Determine the [X, Y] coordinate at the center of the cell enclosing the given text.  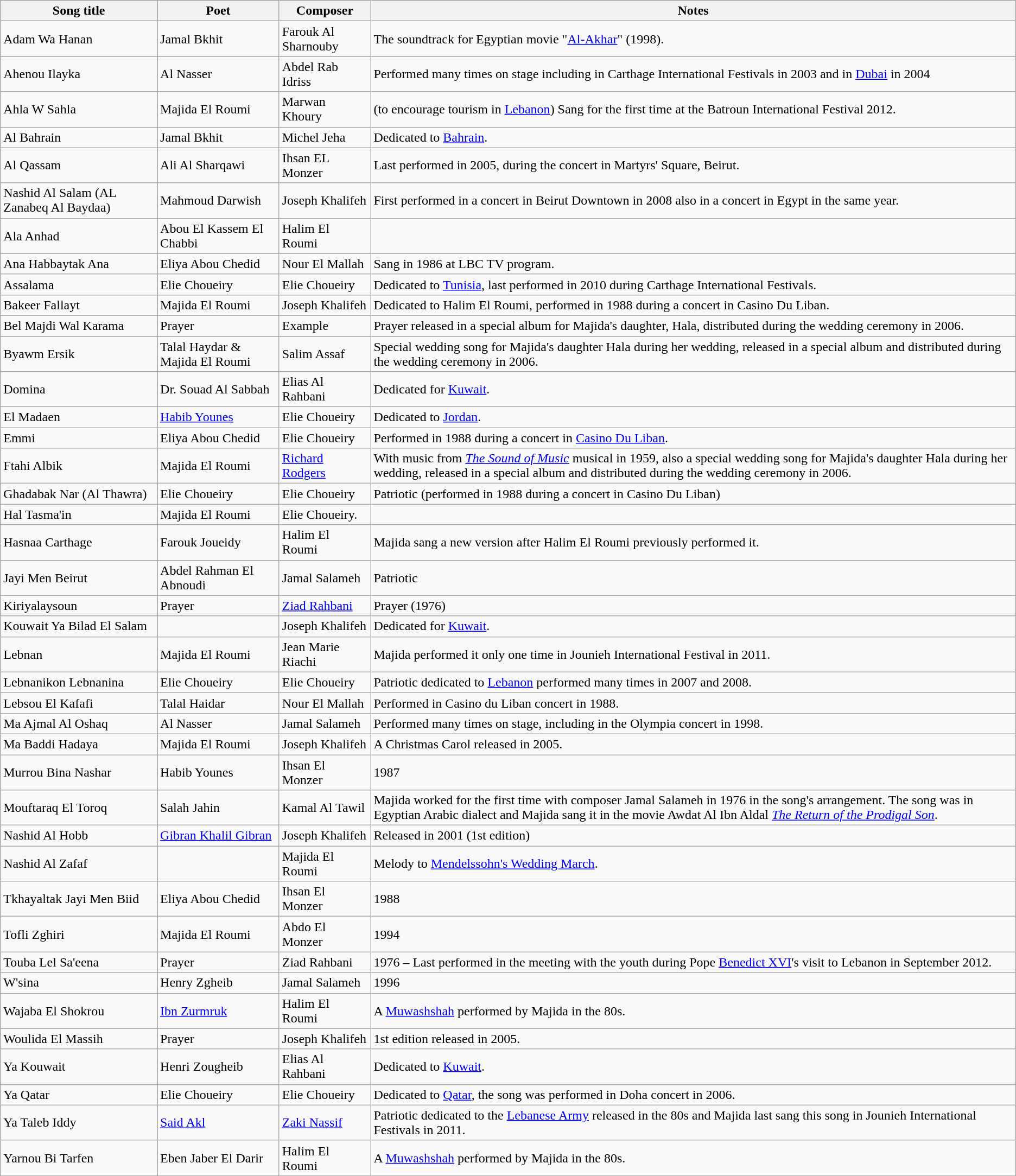
Ya Kouwait [79, 1067]
Dedicated to Halim El Roumi, performed in 1988 during a concert in Casino Du Liban. [693, 305]
First performed in a concert in Beirut Downtown in 2008 also in a concert in Egypt in the same year. [693, 201]
Released in 2001 (1st edition) [693, 836]
Ala Anhad [79, 236]
Ihsan EL Monzer [325, 165]
Abdo El Monzer [325, 935]
Ahenou Ilayka [79, 74]
Ma Baddi Hadaya [79, 744]
1987 [693, 772]
Special wedding song for Majida's daughter Hala during her wedding, released in a special album and distributed during the wedding ceremony in 2006. [693, 354]
Performed in Casino du Liban concert in 1988. [693, 703]
1988 [693, 899]
Abou El Kassem El Chabbi [218, 236]
Wajaba El Shokrou [79, 1010]
Nashid Al Salam (AL Zanabeq Al Baydaa) [79, 201]
Last performed in 2005, during the concert in Martyrs' Square, Beirut. [693, 165]
Adam Wa Hanan [79, 39]
Dedicated to Jordan. [693, 417]
Example [325, 326]
Mouftaraq El Toroq [79, 808]
The soundtrack for Egyptian movie "Al-Akhar" (1998). [693, 39]
Dedicated to Qatar, the song was performed in Doha concert in 2006. [693, 1095]
Performed many times on stage including in Carthage International Festivals in 2003 and in Dubai in 2004 [693, 74]
Hasnaa Carthage [79, 543]
Ma Ajmal Al Oshaq [79, 723]
Notes [693, 11]
Farouk Joueidy [218, 543]
Performed many times on stage, including in the Olympia concert in 1998. [693, 723]
Composer [325, 11]
Salah Jahin [218, 808]
Sang in 1986 at LBC TV program. [693, 264]
Gibran Khalil Gibran [218, 836]
Domina [79, 390]
Jean Marie Riachi [325, 654]
Dedicated to Bahrain. [693, 137]
Assalama [79, 284]
Yarnou Bi Tarfen [79, 1158]
Jayi Men Beirut [79, 577]
Ibn Zurmruk [218, 1010]
Ghadabak Nar (Al Thawra) [79, 494]
Byawm Ersik [79, 354]
Kiriyalaysoun [79, 606]
W'sina [79, 983]
1994 [693, 935]
Said Akl [218, 1122]
Poet [218, 11]
1996 [693, 983]
Ya Taleb Iddy [79, 1122]
Marwan Khoury [325, 110]
El Madaen [79, 417]
Kamal Al Tawil [325, 808]
Al Qassam [79, 165]
Performed in 1988 during a concert in Casino Du Liban. [693, 438]
Patriotic dedicated to Lebanon performed many times in 2007 and 2008. [693, 682]
Abdel Rab Idriss [325, 74]
Woulida El Massih [79, 1039]
Prayer (1976) [693, 606]
Ahla W Sahla [79, 110]
Dr. Souad Al Sabbah [218, 390]
Henry Zgheib [218, 983]
Al Bahrain [79, 137]
(to encourage tourism in Lebanon) Sang for the first time at the Batroun International Festival 2012. [693, 110]
Talal Haidar [218, 703]
Prayer released in a special album for Majida's daughter, Hala, distributed during the wedding ceremony in 2006. [693, 326]
Touba Lel Sa'eena [79, 962]
Salim Assaf [325, 354]
Henri Zougheib [218, 1067]
Elie Choueiry. [325, 514]
Patriotic (performed in 1988 during a concert in Casino Du Liban) [693, 494]
Ftahi Albik [79, 466]
Song title [79, 11]
Nashid Al Hobb [79, 836]
Abdel Rahman El Abnoudi [218, 577]
Bel Majdi Wal Karama [79, 326]
Ali Al Sharqawi [218, 165]
Hal Tasma'in [79, 514]
Tofli Zghiri [79, 935]
A Christmas Carol released in 2005. [693, 744]
Nashid Al Zafaf [79, 864]
Zaki Nassif [325, 1122]
Murrou Bina Nashar [79, 772]
Ana Habbaytak Ana [79, 264]
1976 – Last performed in the meeting with the youth during Pope Benedict XVI's visit to Lebanon in September 2012. [693, 962]
Majida sang a new version after Halim El Roumi previously performed it. [693, 543]
Patriotic dedicated to the Lebanese Army released in the 80s and Majida last sang this song in Jounieh International Festivals in 2011. [693, 1122]
Melody to Mendelssohn's Wedding March. [693, 864]
Richard Rodgers [325, 466]
Lebnan [79, 654]
Dedicated to Tunisia, last performed in 2010 during Carthage International Festivals. [693, 284]
Patriotic [693, 577]
Mahmoud Darwish [218, 201]
Bakeer Fallayt [79, 305]
Lebnanikon Lebnanina [79, 682]
Michel Jeha [325, 137]
Eben Jaber El Darir [218, 1158]
Lebsou El Kafafi [79, 703]
Dedicated to Kuwait. [693, 1067]
Tkhayaltak Jayi Men Biid [79, 899]
Emmi [79, 438]
Majida performed it only one time in Jounieh International Festival in 2011. [693, 654]
Farouk Al Sharnouby [325, 39]
Ya Qatar [79, 1095]
1st edition released in 2005. [693, 1039]
Talal Haydar & Majida El Roumi [218, 354]
Kouwait Ya Bilad El Salam [79, 626]
